Pinpoint the cell where the given text exists, returning its [x, y] midpoint coordinate. 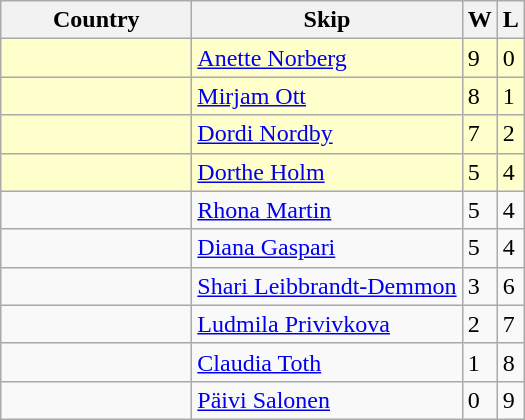
W [480, 20]
Country [96, 20]
Ludmila Privivkova [327, 324]
Dordi Nordby [327, 134]
Mirjam Ott [327, 96]
Skip [327, 20]
L [510, 20]
Claudia Toth [327, 362]
Diana Gaspari [327, 248]
3 [480, 286]
Dorthe Holm [327, 172]
Shari Leibbrandt-Demmon [327, 286]
Rhona Martin [327, 210]
6 [510, 286]
Päivi Salonen [327, 400]
Anette Norberg [327, 58]
